Output the (X, Y) coordinate of the center of the cell containing the given text.  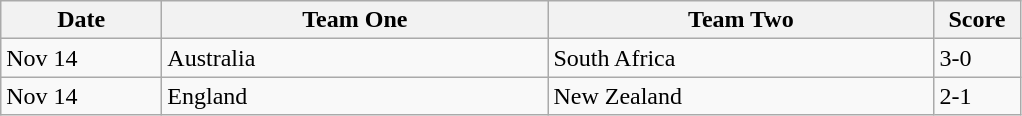
New Zealand (741, 96)
Score (977, 20)
South Africa (741, 58)
Australia (355, 58)
2-1 (977, 96)
3-0 (977, 58)
England (355, 96)
Date (82, 20)
Team One (355, 20)
Team Two (741, 20)
